Find where the given text appears and provide that cell's center as (x, y) coordinate. 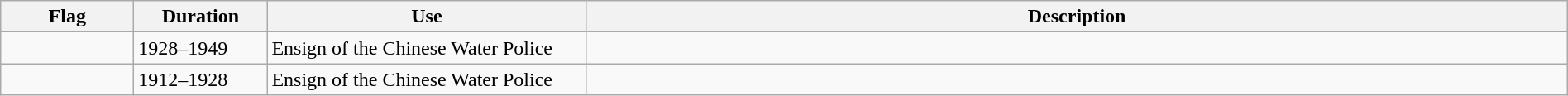
1928–1949 (200, 48)
Use (427, 17)
Description (1077, 17)
1912–1928 (200, 79)
Duration (200, 17)
Flag (68, 17)
